Return (X, Y) of the center of cell containing provided text 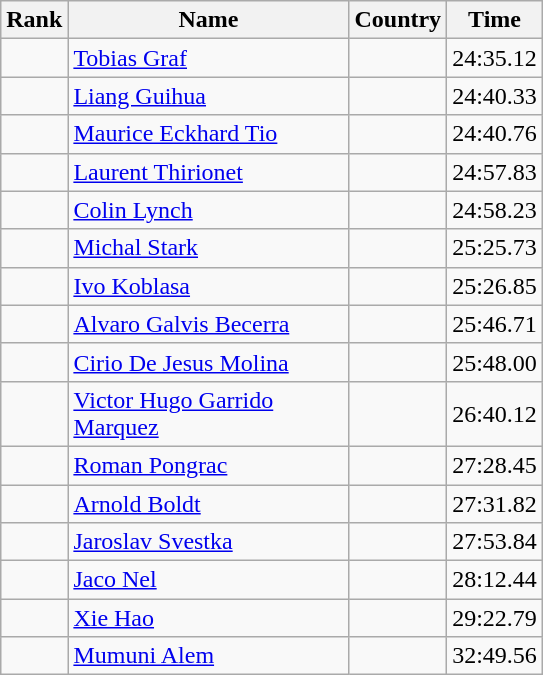
Victor Hugo Garrido Marquez (208, 414)
24:57.83 (495, 172)
24:40.33 (495, 96)
Liang Guihua (208, 96)
27:31.82 (495, 503)
Tobias Graf (208, 58)
32:49.56 (495, 656)
24:40.76 (495, 134)
Maurice Eckhard Tio (208, 134)
Roman Pongrac (208, 465)
24:35.12 (495, 58)
24:58.23 (495, 210)
26:40.12 (495, 414)
25:48.00 (495, 362)
Name (208, 20)
Ivo Koblasa (208, 286)
Arnold Boldt (208, 503)
25:26.85 (495, 286)
Mumuni Alem (208, 656)
Laurent Thirionet (208, 172)
25:46.71 (495, 324)
Country (398, 20)
Rank (34, 20)
27:28.45 (495, 465)
28:12.44 (495, 580)
29:22.79 (495, 618)
Jaco Nel (208, 580)
Cirio De Jesus Molina (208, 362)
Jaroslav Svestka (208, 542)
Michal Stark (208, 248)
Alvaro Galvis Becerra (208, 324)
Colin Lynch (208, 210)
25:25.73 (495, 248)
Time (495, 20)
27:53.84 (495, 542)
Xie Hao (208, 618)
